Output the [x, y] coordinate of the center of the cell containing the given text.  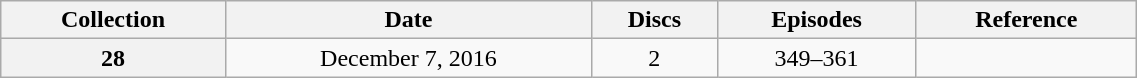
Date [408, 20]
Discs [655, 20]
2 [655, 58]
Collection [114, 20]
28 [114, 58]
December 7, 2016 [408, 58]
Reference [1026, 20]
Episodes [816, 20]
349–361 [816, 58]
